Detect which cell encompasses the target text, then output its (x, y) center coordinate. 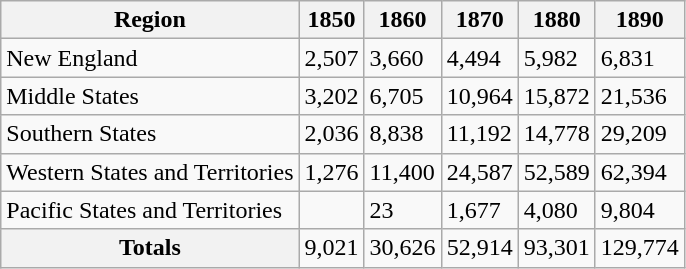
5,982 (556, 58)
24,587 (480, 172)
Southern States (150, 134)
6,831 (640, 58)
1850 (332, 20)
93,301 (556, 248)
3,660 (402, 58)
1,677 (480, 210)
14,778 (556, 134)
Region (150, 20)
3,202 (332, 96)
Middle States (150, 96)
129,774 (640, 248)
Totals (150, 248)
62,394 (640, 172)
1860 (402, 20)
11,400 (402, 172)
1870 (480, 20)
1880 (556, 20)
4,080 (556, 210)
52,589 (556, 172)
Pacific States and Territories (150, 210)
1,276 (332, 172)
52,914 (480, 248)
6,705 (402, 96)
23 (402, 210)
11,192 (480, 134)
4,494 (480, 58)
9,804 (640, 210)
1890 (640, 20)
15,872 (556, 96)
Western States and Territories (150, 172)
30,626 (402, 248)
8,838 (402, 134)
21,536 (640, 96)
9,021 (332, 248)
10,964 (480, 96)
29,209 (640, 134)
2,507 (332, 58)
New England (150, 58)
2,036 (332, 134)
